Detect which cell encompasses the target text, then output its [x, y] center coordinate. 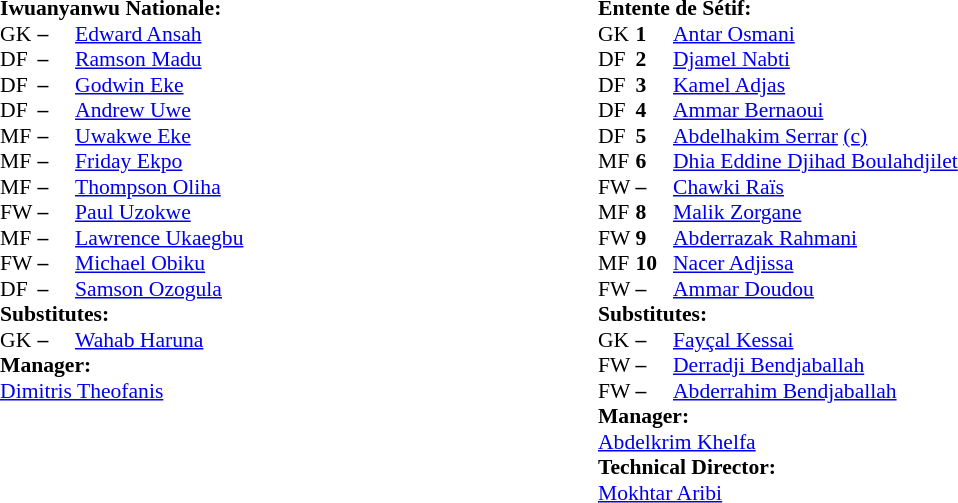
Friday Ekpo [159, 161]
Godwin Eke [159, 85]
Abdelkrim Khelfa [778, 442]
8 [655, 213]
Samson Ozogula [159, 289]
9 [655, 238]
3 [655, 85]
1 [655, 34]
Abdelhakim Serrar (c) [816, 136]
Fayçal Kessai [816, 340]
5 [655, 136]
Andrew Uwe [159, 111]
Uwakwe Eke [159, 136]
Dhia Eddine Djihad Boulahdjilet [816, 161]
6 [655, 161]
Lawrence Ukaegbu [159, 238]
Dimitris Theofanis [122, 391]
2 [655, 59]
Ramson Madu [159, 59]
4 [655, 111]
Abderrahim Bendjaballah [816, 391]
10 [655, 263]
Chawki Raïs [816, 187]
Ammar Doudou [816, 289]
Edward Ansah [159, 34]
Ammar Bernaoui [816, 111]
Thompson Oliha [159, 187]
Paul Uzokwe [159, 213]
Michael Obiku [159, 263]
Wahab Haruna [159, 340]
Abderrazak Rahmani [816, 238]
Djamel Nabti [816, 59]
Malik Zorgane [816, 213]
Technical Director: [778, 467]
Kamel Adjas [816, 85]
Derradji Bendjaballah [816, 365]
Antar Osmani [816, 34]
Nacer Adjissa [816, 263]
